Search for the cell housing the specified text and yield its [X, Y] center coordinate. 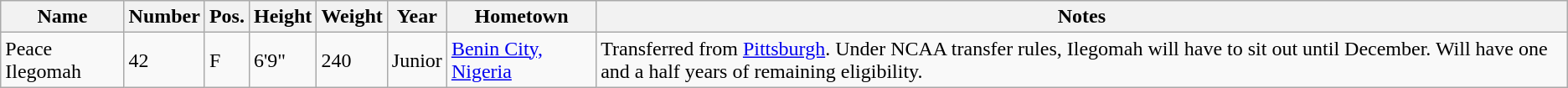
Pos. [226, 17]
Junior [417, 60]
Benin City, Nigeria [521, 60]
240 [352, 60]
F [226, 60]
Weight [352, 17]
Peace Ilegomah [62, 60]
Notes [1082, 17]
Hometown [521, 17]
Number [164, 17]
Name [62, 17]
Height [282, 17]
42 [164, 60]
6'9" [282, 60]
Year [417, 17]
